Provide the (X, Y) coordinate of the cell's center where the given text is located.  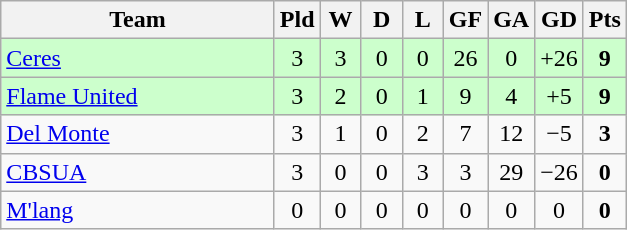
Pts (604, 20)
−5 (560, 134)
−26 (560, 172)
26 (465, 58)
+5 (560, 96)
+26 (560, 58)
M'lang (138, 210)
Ceres (138, 58)
4 (512, 96)
CBSUA (138, 172)
GF (465, 20)
Team (138, 20)
12 (512, 134)
Del Monte (138, 134)
Flame United (138, 96)
GA (512, 20)
29 (512, 172)
W (340, 20)
GD (560, 20)
D (382, 20)
L (422, 20)
7 (465, 134)
Pld (297, 20)
